Pinpoint the cell where the given text exists, returning its [X, Y] midpoint coordinate. 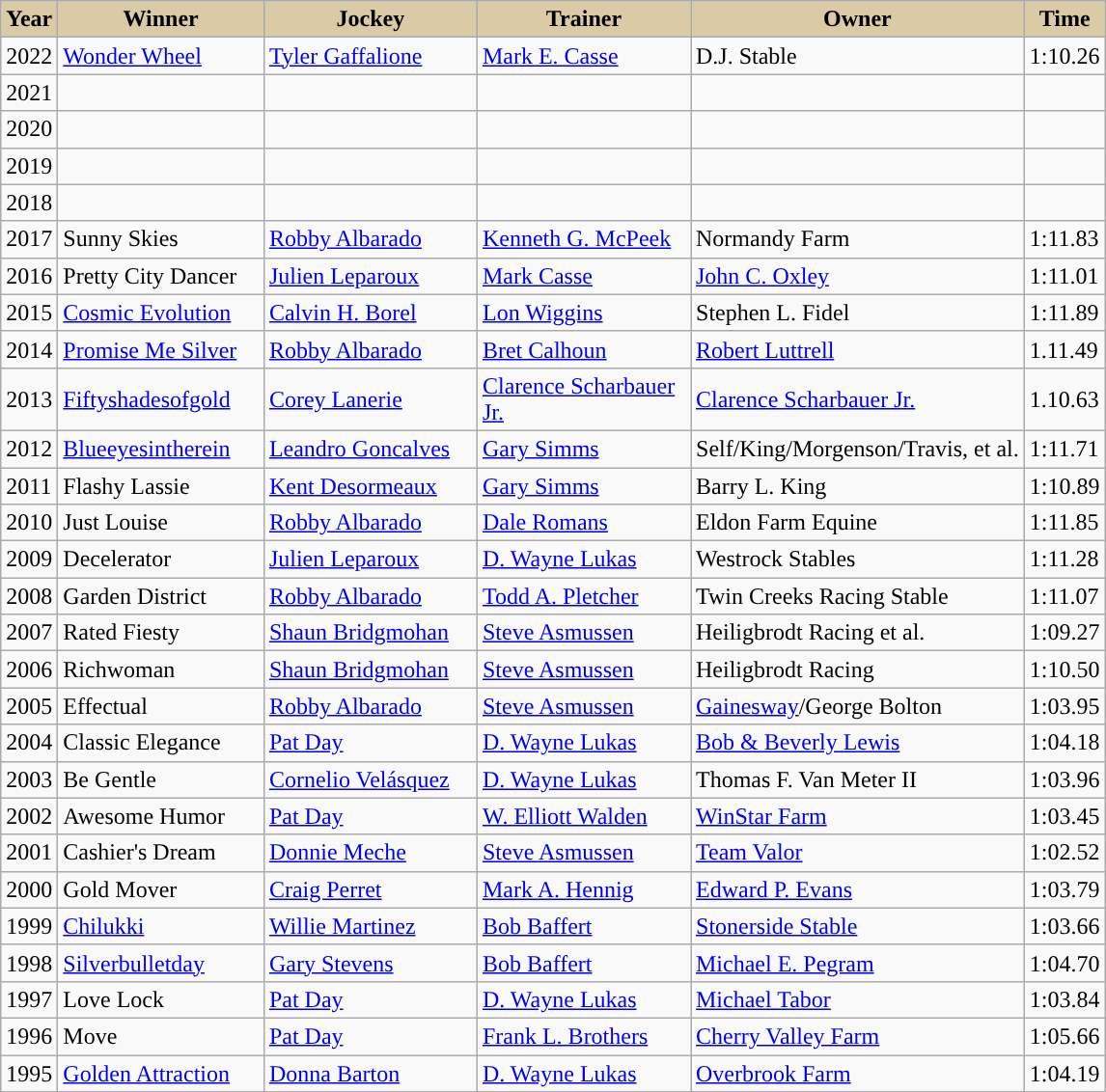
Classic Elegance [161, 743]
Eldon Farm Equine [858, 523]
Love Lock [161, 999]
Year [29, 19]
Michael E. Pegram [858, 963]
Self/King/Morgenson/Travis, et al. [858, 449]
Leandro Goncalves [371, 449]
1:05.66 [1065, 1036]
WinStar Farm [858, 816]
1:11.83 [1065, 239]
Gold Mover [161, 889]
Bob & Beverly Lewis [858, 743]
Barry L. King [858, 485]
2013 [29, 399]
Lon Wiggins [583, 313]
1:04.18 [1065, 743]
Awesome Humor [161, 816]
1:02.52 [1065, 853]
Tyler Gaffalione [371, 56]
Frank L. Brothers [583, 1036]
2004 [29, 743]
Edward P. Evans [858, 889]
1:11.07 [1065, 596]
1:10.50 [1065, 669]
Cashier's Dream [161, 853]
2005 [29, 706]
1.10.63 [1065, 399]
2002 [29, 816]
2016 [29, 276]
2001 [29, 853]
1:10.89 [1065, 485]
Effectual [161, 706]
1999 [29, 926]
W. Elliott Walden [583, 816]
Promise Me Silver [161, 349]
Calvin H. Borel [371, 313]
Mark Casse [583, 276]
Winner [161, 19]
Craig Perret [371, 889]
2015 [29, 313]
1:03.95 [1065, 706]
Todd A. Pletcher [583, 596]
1996 [29, 1036]
1:11.01 [1065, 276]
Garden District [161, 596]
2021 [29, 93]
Robert Luttrell [858, 349]
2008 [29, 596]
Cornelio Velásquez [371, 779]
2006 [29, 669]
1:09.27 [1065, 633]
Move [161, 1036]
Overbrook Farm [858, 1074]
2007 [29, 633]
1:11.71 [1065, 449]
Just Louise [161, 523]
Bret Calhoun [583, 349]
Kent Desormeaux [371, 485]
1:11.85 [1065, 523]
2022 [29, 56]
2011 [29, 485]
Donna Barton [371, 1074]
Decelerator [161, 560]
Fiftyshadesofgold [161, 399]
1:04.70 [1065, 963]
Time [1065, 19]
Be Gentle [161, 779]
1:11.28 [1065, 560]
Richwoman [161, 669]
2012 [29, 449]
2019 [29, 166]
1:11.89 [1065, 313]
1:03.96 [1065, 779]
Heiligbrodt Racing [858, 669]
Thomas F. Van Meter II [858, 779]
Wonder Wheel [161, 56]
1995 [29, 1074]
Stephen L. Fidel [858, 313]
2010 [29, 523]
2009 [29, 560]
Pretty City Dancer [161, 276]
Mark E. Casse [583, 56]
1:03.66 [1065, 926]
Chilukki [161, 926]
Cherry Valley Farm [858, 1036]
1998 [29, 963]
D.J. Stable [858, 56]
2003 [29, 779]
Heiligbrodt Racing et al. [858, 633]
1.11.49 [1065, 349]
Donnie Meche [371, 853]
1:10.26 [1065, 56]
Dale Romans [583, 523]
Gary Stevens [371, 963]
2000 [29, 889]
2017 [29, 239]
Westrock Stables [858, 560]
2018 [29, 203]
Sunny Skies [161, 239]
Mark A. Hennig [583, 889]
Corey Lanerie [371, 399]
Silverbulletday [161, 963]
1:03.84 [1065, 999]
Owner [858, 19]
Flashy Lassie [161, 485]
Cosmic Evolution [161, 313]
Jockey [371, 19]
1:04.19 [1065, 1074]
1:03.45 [1065, 816]
1:03.79 [1065, 889]
Willie Martinez [371, 926]
Trainer [583, 19]
Team Valor [858, 853]
Gainesway/George Bolton [858, 706]
Normandy Farm [858, 239]
2014 [29, 349]
Rated Fiesty [161, 633]
1997 [29, 999]
Kenneth G. McPeek [583, 239]
Blueeyesintherein [161, 449]
2020 [29, 129]
John C. Oxley [858, 276]
Golden Attraction [161, 1074]
Twin Creeks Racing Stable [858, 596]
Stonerside Stable [858, 926]
Michael Tabor [858, 999]
